Determine the [x, y] coordinate at the center of the cell enclosing the given text.  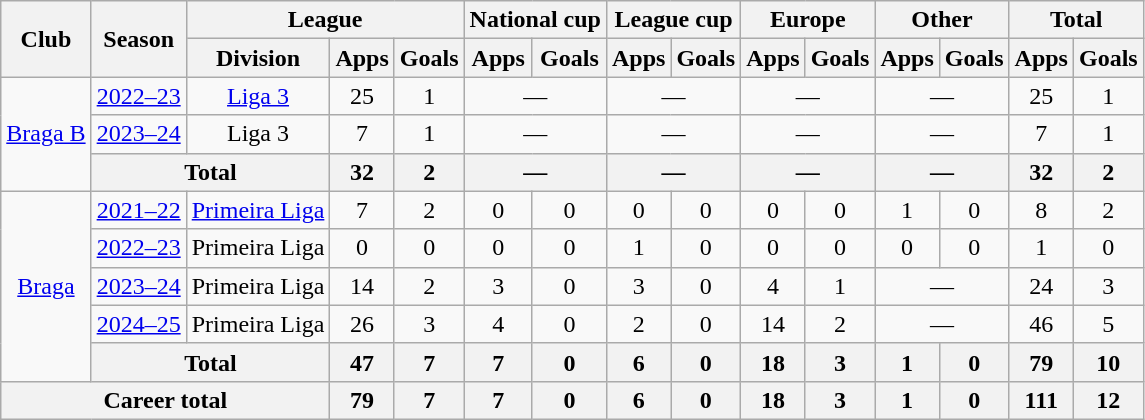
10 [1108, 362]
2021–22 [138, 210]
League [325, 20]
111 [1041, 400]
26 [362, 324]
Braga B [46, 134]
National cup [535, 20]
8 [1041, 210]
Season [138, 39]
League cup [673, 20]
Europe [808, 20]
24 [1041, 286]
12 [1108, 400]
2024–25 [138, 324]
Braga [46, 286]
5 [1108, 324]
Other [942, 20]
Club [46, 39]
46 [1041, 324]
Division [258, 58]
47 [362, 362]
Career total [166, 400]
